Locate the cell with the specified text and output its (x, y) center coordinate. 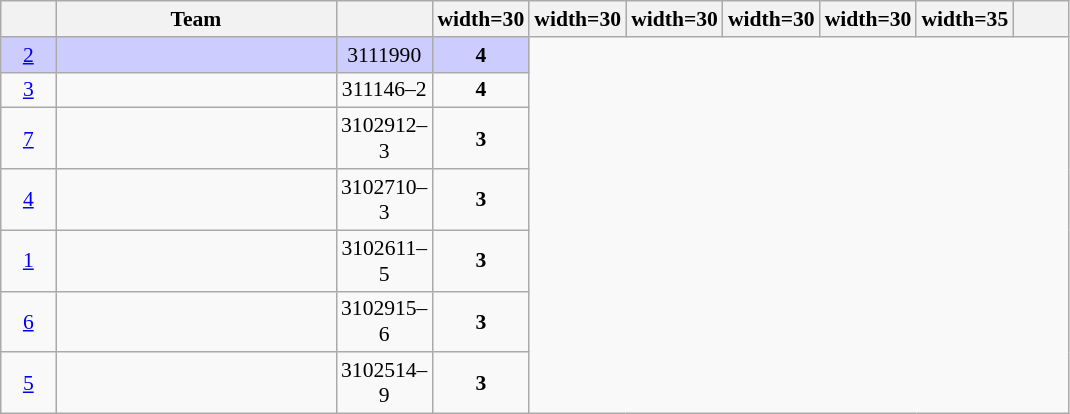
3111990 (384, 55)
2 (28, 55)
3102912–3 (384, 138)
7 (28, 138)
311146–2 (384, 90)
6 (28, 322)
3102514–9 (384, 384)
width=35 (964, 19)
Team (196, 19)
1 (28, 260)
3102611–5 (384, 260)
5 (28, 384)
3102710–3 (384, 200)
3102915–6 (384, 322)
